From the cell containing the given text, extract its center point as [x, y] coordinate. 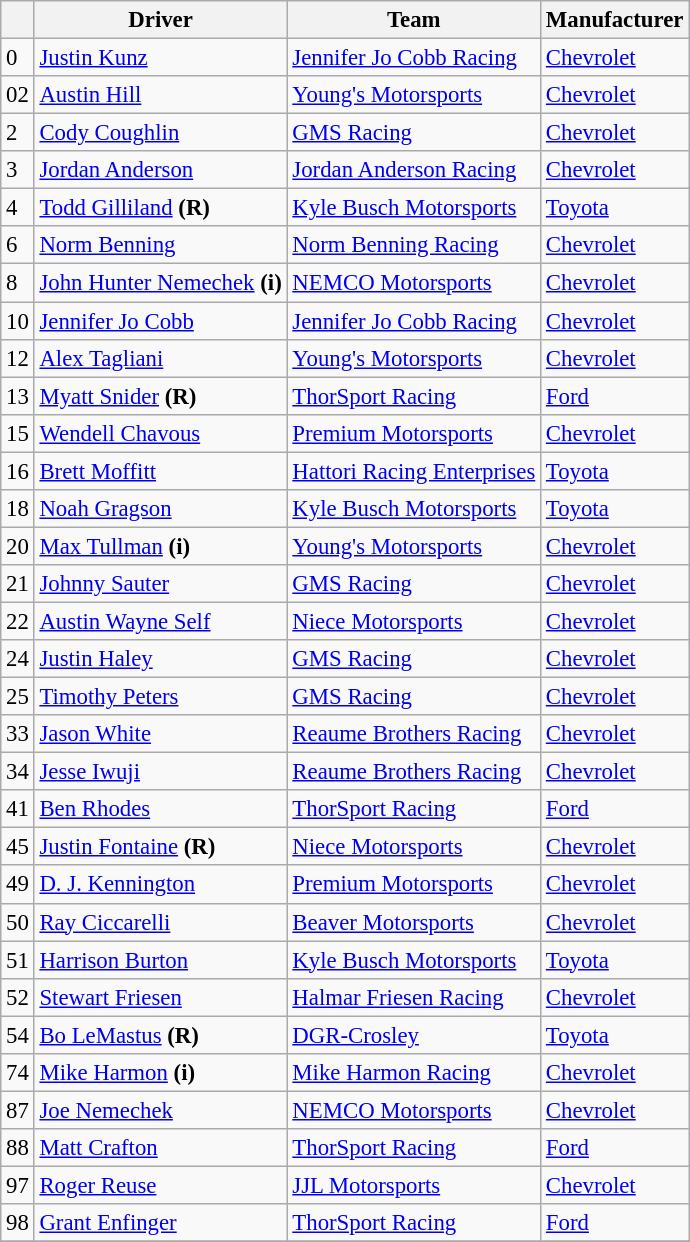
12 [18, 358]
Bo LeMastus (R) [160, 1035]
Roger Reuse [160, 1185]
Justin Haley [160, 659]
Justin Kunz [160, 58]
Austin Wayne Self [160, 621]
Stewart Friesen [160, 997]
Jennifer Jo Cobb [160, 321]
74 [18, 1073]
Jordan Anderson [160, 170]
Matt Crafton [160, 1148]
Mike Harmon (i) [160, 1073]
34 [18, 772]
88 [18, 1148]
13 [18, 396]
Beaver Motorsports [414, 922]
Halmar Friesen Racing [414, 997]
Norm Benning [160, 245]
Driver [160, 20]
Alex Tagliani [160, 358]
50 [18, 922]
Timothy Peters [160, 697]
Jesse Iwuji [160, 772]
25 [18, 697]
20 [18, 546]
D. J. Kennington [160, 885]
Noah Gragson [160, 509]
02 [18, 95]
Austin Hill [160, 95]
Team [414, 20]
22 [18, 621]
Jordan Anderson Racing [414, 170]
51 [18, 960]
87 [18, 1110]
Ray Ciccarelli [160, 922]
Myatt Snider (R) [160, 396]
45 [18, 847]
DGR-Crosley [414, 1035]
Joe Nemechek [160, 1110]
6 [18, 245]
24 [18, 659]
98 [18, 1223]
Todd Gilliland (R) [160, 208]
21 [18, 584]
Hattori Racing Enterprises [414, 471]
Harrison Burton [160, 960]
16 [18, 471]
Wendell Chavous [160, 433]
Brett Moffitt [160, 471]
4 [18, 208]
0 [18, 58]
15 [18, 433]
41 [18, 809]
Grant Enfinger [160, 1223]
Johnny Sauter [160, 584]
49 [18, 885]
33 [18, 734]
Jason White [160, 734]
Justin Fontaine (R) [160, 847]
10 [18, 321]
54 [18, 1035]
18 [18, 509]
3 [18, 170]
Cody Coughlin [160, 133]
Manufacturer [615, 20]
97 [18, 1185]
8 [18, 283]
JJL Motorsports [414, 1185]
Ben Rhodes [160, 809]
Norm Benning Racing [414, 245]
2 [18, 133]
52 [18, 997]
Mike Harmon Racing [414, 1073]
Max Tullman (i) [160, 546]
John Hunter Nemechek (i) [160, 283]
